Determine the [x, y] coordinate at the center of the cell enclosing the given text.  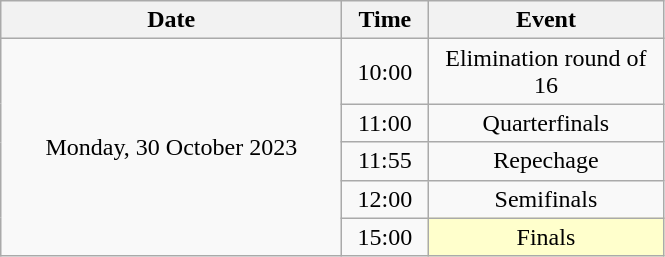
11:00 [385, 123]
Date [172, 20]
Repechage [546, 161]
Monday, 30 October 2023 [172, 148]
Finals [546, 237]
11:55 [385, 161]
15:00 [385, 237]
Event [546, 20]
12:00 [385, 199]
Elimination round of 16 [546, 72]
Time [385, 20]
Quarterfinals [546, 123]
10:00 [385, 72]
Semifinals [546, 199]
